Provide the [X, Y] coordinate of the cell's center where the given text is located.  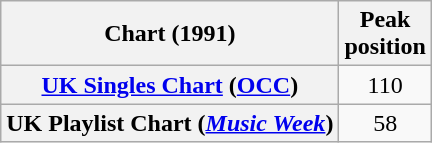
UK Singles Chart (OCC) [170, 85]
Chart (1991) [170, 34]
58 [385, 123]
110 [385, 85]
UK Playlist Chart (Music Week) [170, 123]
Peakposition [385, 34]
